Extract the [X, Y] coordinate from the center of the cell holding the provided text.  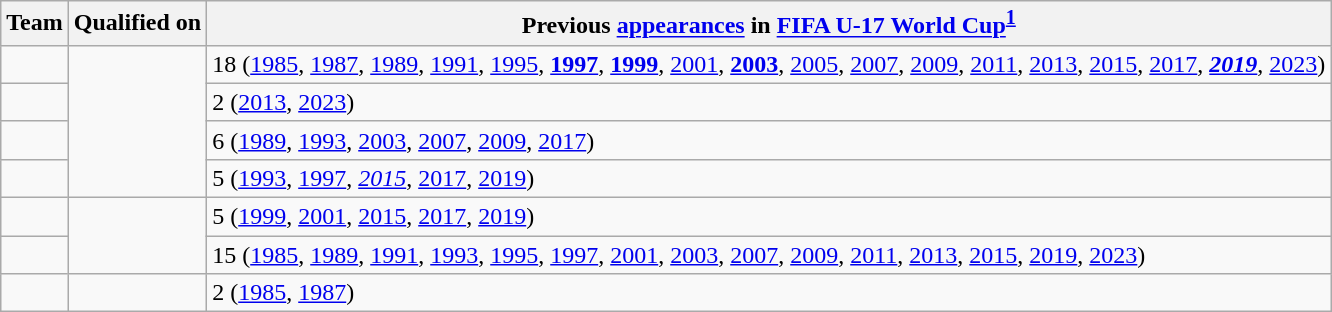
15 (1985, 1989, 1991, 1993, 1995, 1997, 2001, 2003, 2007, 2009, 2011, 2013, 2015, 2019, 2023) [769, 255]
2 (1985, 1987) [769, 293]
2 (2013, 2023) [769, 102]
Previous appearances in FIFA U-17 World Cup1 [769, 24]
Team [35, 24]
6 (1989, 1993, 2003, 2007, 2009, 2017) [769, 140]
18 (1985, 1987, 1989, 1991, 1995, 1997, 1999, 2001, 2003, 2005, 2007, 2009, 2011, 2013, 2015, 2017, 2019, 2023) [769, 64]
5 (1993, 1997, 2015, 2017, 2019) [769, 178]
Qualified on [137, 24]
5 (1999, 2001, 2015, 2017, 2019) [769, 217]
